For the text-containing cell, return its midpoint in (X, Y) coordinate format. 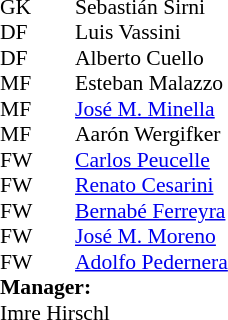
Carlos Peucelle (152, 160)
Alberto Cuello (152, 58)
Esteban Malazzo (152, 83)
José M. Minella (152, 109)
Bernabé Ferreyra (152, 211)
Luis Vassini (152, 33)
Aarón Wergifker (152, 135)
José M. Moreno (152, 237)
Renato Cesarini (152, 185)
Manager: (114, 287)
Adolfo Pedernera (152, 262)
